Pinpoint the cell where the given text exists, returning its (X, Y) midpoint coordinate. 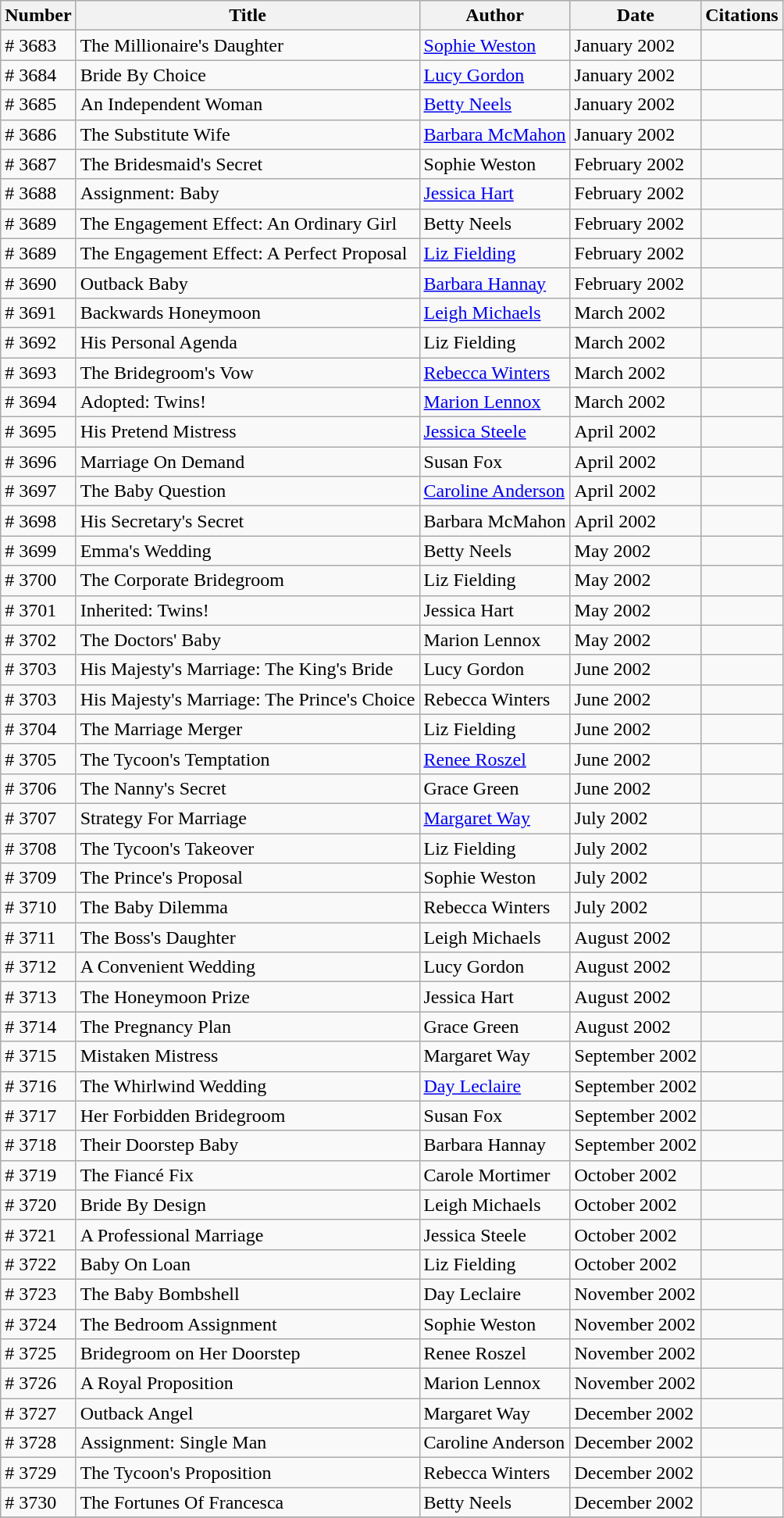
Author (495, 16)
The Substitute Wife (248, 134)
The Tycoon's Proposition (248, 1473)
The Corporate Bridegroom (248, 580)
# 3717 (38, 1116)
A Royal Proposition (248, 1384)
# 3707 (38, 818)
# 3698 (38, 521)
Mistaken Mistress (248, 1056)
# 3716 (38, 1086)
The Marriage Merger (248, 729)
His Majesty's Marriage: The Prince's Choice (248, 699)
Citations (742, 16)
A Professional Marriage (248, 1234)
His Majesty's Marriage: The King's Bride (248, 670)
# 3719 (38, 1175)
# 3704 (38, 729)
The Engagement Effect: An Ordinary Girl (248, 223)
# 3706 (38, 788)
# 3694 (38, 402)
Strategy For Marriage (248, 818)
# 3699 (38, 551)
The Boss's Daughter (248, 938)
The Doctors' Baby (248, 640)
The Tycoon's Takeover (248, 848)
# 3695 (38, 432)
# 3721 (38, 1234)
The Fortunes Of Francesca (248, 1502)
Number (38, 16)
# 3725 (38, 1354)
Assignment: Baby (248, 194)
Baby On Loan (248, 1264)
Inherited: Twins! (248, 610)
# 3724 (38, 1324)
Adopted: Twins! (248, 402)
# 3686 (38, 134)
# 3692 (38, 342)
# 3715 (38, 1056)
# 3718 (38, 1145)
The Baby Question (248, 491)
The Bedroom Assignment (248, 1324)
# 3693 (38, 373)
# 3723 (38, 1294)
# 3687 (38, 164)
# 3683 (38, 45)
Her Forbidden Bridegroom (248, 1116)
The Baby Bombshell (248, 1294)
# 3700 (38, 580)
Emma's Wedding (248, 551)
The Pregnancy Plan (248, 1027)
An Independent Woman (248, 105)
# 3691 (38, 313)
# 3697 (38, 491)
Bridegroom on Her Doorstep (248, 1354)
The Nanny's Secret (248, 788)
# 3709 (38, 878)
# 3730 (38, 1502)
The Bridesmaid's Secret (248, 164)
The Prince's Proposal (248, 878)
# 3702 (38, 640)
The Millionaire's Daughter (248, 45)
The Engagement Effect: A Perfect Proposal (248, 253)
Bride By Choice (248, 75)
# 3701 (38, 610)
Backwards Honeymoon (248, 313)
Marriage On Demand (248, 462)
# 3696 (38, 462)
# 3714 (38, 1027)
# 3727 (38, 1413)
Outback Baby (248, 283)
The Bridegroom's Vow (248, 373)
His Secretary's Secret (248, 521)
# 3722 (38, 1264)
# 3729 (38, 1473)
# 3711 (38, 938)
Date (636, 16)
Outback Angel (248, 1413)
# 3705 (38, 759)
# 3710 (38, 908)
# 3712 (38, 967)
# 3728 (38, 1443)
Assignment: Single Man (248, 1443)
The Whirlwind Wedding (248, 1086)
Their Doorstep Baby (248, 1145)
The Fiancé Fix (248, 1175)
Carole Mortimer (495, 1175)
A Convenient Wedding (248, 967)
His Pretend Mistress (248, 432)
Title (248, 16)
Bride By Design (248, 1205)
# 3713 (38, 997)
# 3720 (38, 1205)
# 3726 (38, 1384)
# 3690 (38, 283)
The Baby Dilemma (248, 908)
# 3688 (38, 194)
The Tycoon's Temptation (248, 759)
# 3684 (38, 75)
The Honeymoon Prize (248, 997)
# 3685 (38, 105)
# 3708 (38, 848)
His Personal Agenda (248, 342)
